Extract the [x, y] coordinate from the center of the cell holding the provided text.  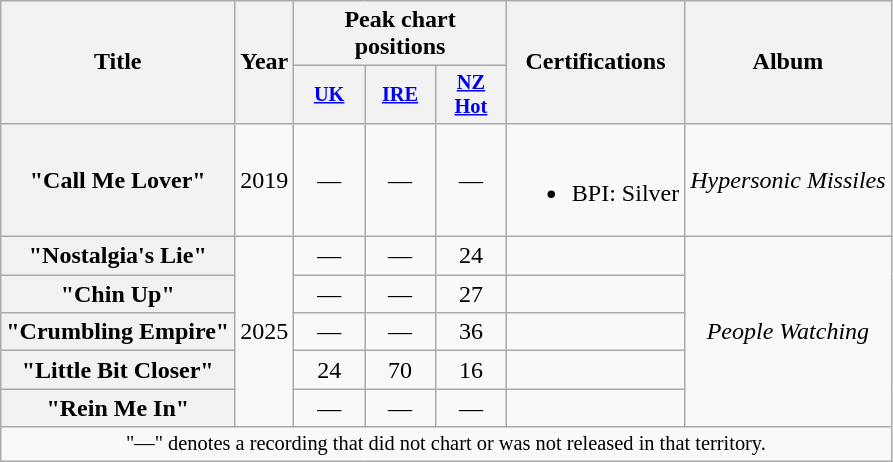
People Watching [788, 332]
BPI: Silver [595, 180]
Peak chart positions [400, 34]
"Nostalgia's Lie" [118, 256]
2025 [264, 332]
NZHot [470, 95]
27 [470, 294]
36 [470, 332]
Certifications [595, 62]
UK [330, 95]
16 [470, 370]
2019 [264, 180]
"Rein Me In" [118, 408]
Album [788, 62]
Hypersonic Missiles [788, 180]
Year [264, 62]
70 [400, 370]
IRE [400, 95]
Title [118, 62]
"Chin Up" [118, 294]
"Crumbling Empire" [118, 332]
"—" denotes a recording that did not chart or was not released in that territory. [446, 444]
"Call Me Lover" [118, 180]
"Little Bit Closer" [118, 370]
